Locate the cell with the specified text and output its [X, Y] center coordinate. 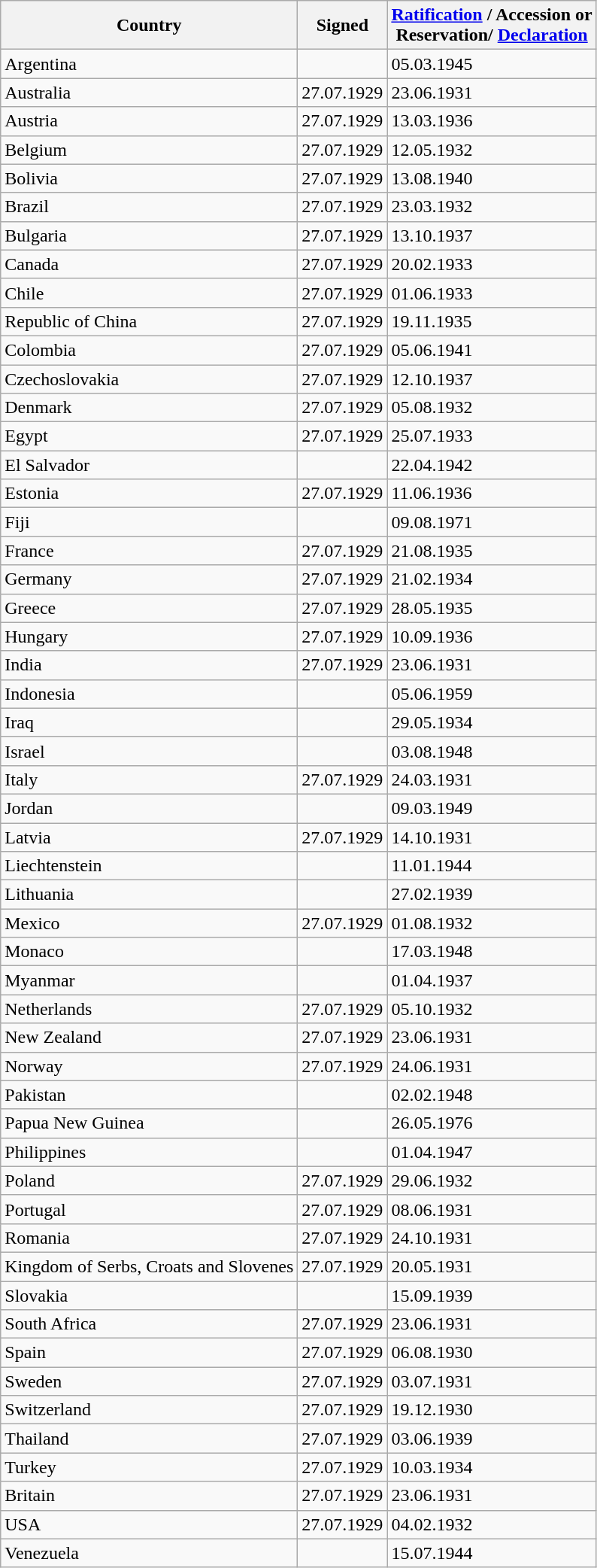
Colombia [149, 350]
Egypt [149, 436]
Norway [149, 1066]
Republic of China [149, 321]
05.06.1941 [492, 350]
02.02.1948 [492, 1095]
Netherlands [149, 1009]
Chile [149, 293]
Czechoslovakia [149, 378]
Signed [343, 26]
24.10.1931 [492, 1238]
Italy [149, 779]
06.08.1930 [492, 1353]
Venezuela [149, 1553]
Greece [149, 608]
Latvia [149, 837]
29.06.1932 [492, 1181]
05.10.1932 [492, 1009]
20.02.1933 [492, 264]
Country [149, 26]
03.06.1939 [492, 1439]
21.02.1934 [492, 579]
08.06.1931 [492, 1209]
21.08.1935 [492, 551]
Monaco [149, 952]
05.08.1932 [492, 408]
Myanmar [149, 980]
04.02.1932 [492, 1524]
Bulgaria [149, 236]
Mexico [149, 923]
13.03.1936 [492, 121]
09.03.1949 [492, 808]
Philippines [149, 1152]
01.04.1947 [492, 1152]
Romania [149, 1238]
France [149, 551]
15.07.1944 [492, 1553]
India [149, 665]
19.11.1935 [492, 321]
19.12.1930 [492, 1410]
24.03.1931 [492, 779]
12.05.1932 [492, 150]
Estonia [149, 494]
Poland [149, 1181]
20.05.1931 [492, 1266]
11.01.1944 [492, 866]
17.03.1948 [492, 952]
01.08.1932 [492, 923]
Lithuania [149, 895]
Portugal [149, 1209]
Sweden [149, 1381]
24.06.1931 [492, 1066]
27.02.1939 [492, 895]
Australia [149, 93]
Germany [149, 579]
Denmark [149, 408]
South Africa [149, 1324]
29.05.1934 [492, 722]
Brazil [149, 207]
23.03.1932 [492, 207]
Indonesia [149, 694]
05.03.1945 [492, 64]
New Zealand [149, 1038]
01.04.1937 [492, 980]
USA [149, 1524]
03.08.1948 [492, 751]
12.10.1937 [492, 378]
Switzerland [149, 1410]
Fiji [149, 522]
10.03.1934 [492, 1467]
Canada [149, 264]
Britain [149, 1496]
Hungary [149, 637]
Iraq [149, 722]
Jordan [149, 808]
Papua New Guinea [149, 1123]
Belgium [149, 150]
Ratification / Accession or Reservation/ Declaration [492, 26]
22.04.1942 [492, 465]
Slovakia [149, 1295]
03.07.1931 [492, 1381]
Bolivia [149, 178]
El Salvador [149, 465]
11.06.1936 [492, 494]
Austria [149, 121]
15.09.1939 [492, 1295]
26.05.1976 [492, 1123]
05.06.1959 [492, 694]
10.09.1936 [492, 637]
28.05.1935 [492, 608]
14.10.1931 [492, 837]
25.07.1933 [492, 436]
01.06.1933 [492, 293]
Israel [149, 751]
Thailand [149, 1439]
13.08.1940 [492, 178]
13.10.1937 [492, 236]
Liechtenstein [149, 866]
Argentina [149, 64]
Turkey [149, 1467]
09.08.1971 [492, 522]
Spain [149, 1353]
Kingdom of Serbs, Croats and Slovenes [149, 1266]
Pakistan [149, 1095]
